Detect which cell encompasses the target text, then output its (X, Y) center coordinate. 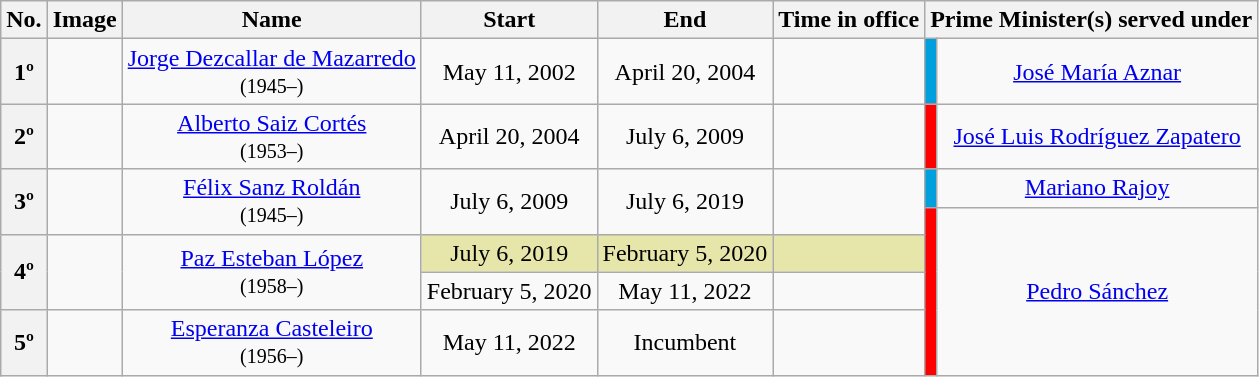
Jorge Dezcallar de Mazarredo(1945–) (272, 72)
3º (24, 202)
José Luis Rodríguez Zapatero (1098, 136)
Image (84, 20)
5º (24, 342)
No. (24, 20)
Time in office (849, 20)
May 11, 2002 (509, 72)
Alberto Saiz Cortés(1953–) (272, 136)
Mariano Rajoy (1098, 188)
Prime Minister(s) served under (1092, 20)
Esperanza Casteleiro(1956–) (272, 342)
2º (24, 136)
Start (509, 20)
Paz Esteban López(1958–) (272, 272)
Incumbent (685, 342)
Félix Sanz Roldán(1945–) (272, 202)
1º (24, 72)
Pedro Sánchez (1098, 291)
José María Aznar (1098, 72)
4º (24, 272)
End (685, 20)
Name (272, 20)
